Detect which cell encompasses the target text, then output its (X, Y) center coordinate. 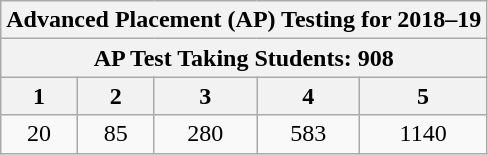
280 (206, 134)
5 (424, 96)
20 (40, 134)
4 (308, 96)
1 (40, 96)
AP Test Taking Students: 908 (244, 58)
1140 (424, 134)
2 (116, 96)
583 (308, 134)
85 (116, 134)
3 (206, 96)
Advanced Placement (AP) Testing for 2018–19 (244, 20)
